Return the (X, Y) coordinate for the center point of the cell that contains the specified text.  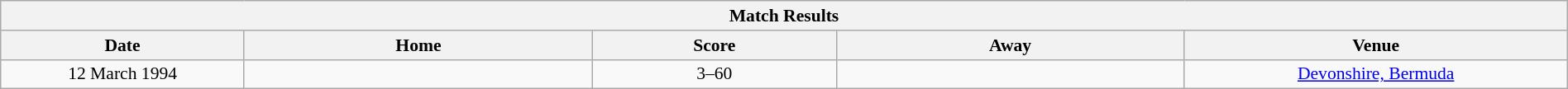
Venue (1376, 45)
Date (122, 45)
Score (715, 45)
12 March 1994 (122, 74)
3–60 (715, 74)
Away (1011, 45)
Home (418, 45)
Match Results (784, 16)
Devonshire, Bermuda (1376, 74)
